Locate the cell with the specified text and output its [X, Y] center coordinate. 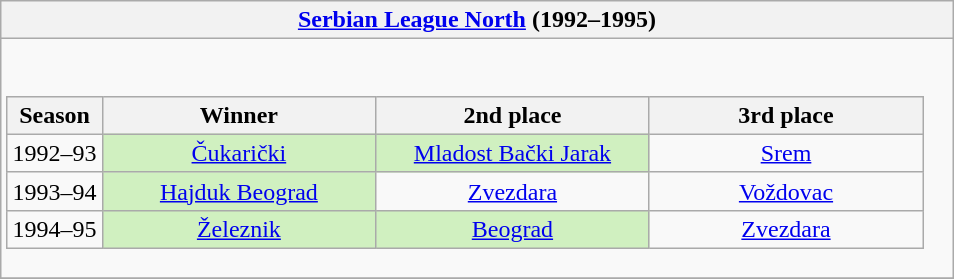
Beograd [513, 229]
Železnik [239, 229]
1993–94 [54, 191]
3rd place [786, 115]
Čukarički [239, 153]
Srem [786, 153]
1992–93 [54, 153]
Season [54, 115]
Mladost Bački Jarak [513, 153]
Voždovac [786, 191]
Winner [239, 115]
2nd place [513, 115]
1994–95 [54, 229]
Serbian League North (1992–1995) [477, 20]
Hajduk Beograd [239, 191]
